Provide the (x, y) coordinate of the cell's center where the given text is located.  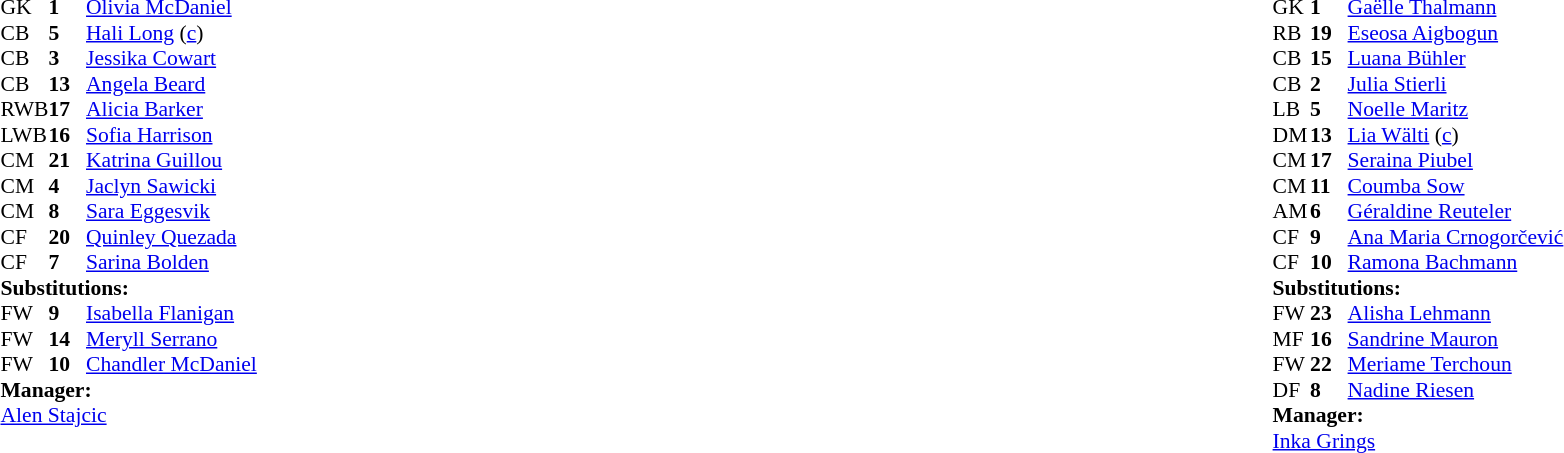
Julia Stierli (1456, 84)
LB (1292, 109)
Alen Stajcic (128, 415)
Eseosa Aigbogun (1456, 33)
Sandrine Mauron (1456, 339)
21 (67, 161)
Géraldine Reuteler (1456, 211)
Nadine Riesen (1456, 390)
DF (1292, 390)
Hali Long (c) (172, 33)
LWB (24, 135)
11 (1329, 186)
Chandler McDaniel (172, 365)
RWB (24, 109)
Ramona Bachmann (1456, 263)
4 (67, 186)
23 (1329, 313)
RB (1292, 33)
Coumba Sow (1456, 186)
Luana Bühler (1456, 59)
Sara Eggesvik (172, 211)
22 (1329, 365)
Alisha Lehmann (1456, 313)
2 (1329, 84)
Angela Beard (172, 84)
DM (1292, 135)
7 (67, 263)
Meriame Terchoun (1456, 365)
Ana Maria Crnogorčević (1456, 237)
Jessika Cowart (172, 59)
3 (67, 59)
Isabella Flanigan (172, 313)
14 (67, 339)
AM (1292, 211)
Jaclyn Sawicki (172, 186)
MF (1292, 339)
Sarina Bolden (172, 263)
Noelle Maritz (1456, 109)
6 (1329, 211)
Quinley Quezada (172, 237)
19 (1329, 33)
Seraina Piubel (1456, 161)
15 (1329, 59)
Meryll Serrano (172, 339)
Lia Wälti (c) (1456, 135)
Sofia Harrison (172, 135)
Katrina Guillou (172, 161)
Alicia Barker (172, 109)
20 (67, 237)
